Return (X, Y) of the center of cell containing provided text 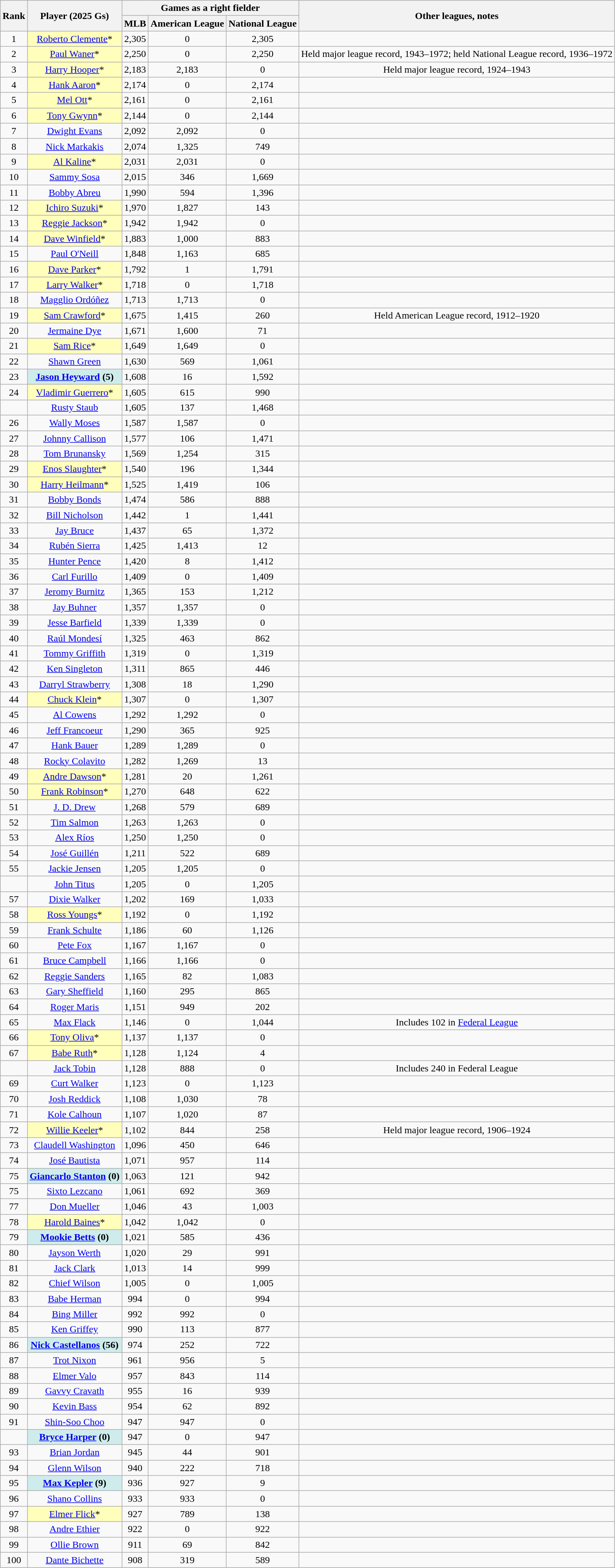
Jermaine Dye (75, 331)
585 (187, 1237)
911 (135, 1545)
Chuck Klein* (75, 700)
15 (14, 254)
945 (135, 1453)
Jay Buhner (75, 607)
47 (14, 746)
26 (14, 423)
Harold Baines* (75, 1222)
615 (187, 392)
1,608 (135, 377)
Sam Rice* (75, 346)
1,791 (262, 269)
1,669 (262, 177)
1,442 (135, 515)
Mookie Betts (0) (75, 1237)
1,083 (262, 976)
99 (14, 1545)
138 (262, 1514)
27 (14, 438)
90 (14, 1406)
1,071 (135, 1160)
955 (135, 1391)
24 (14, 392)
3 (14, 69)
1,063 (135, 1176)
369 (262, 1191)
Reggie Sanders (75, 976)
1,420 (135, 561)
74 (14, 1160)
59 (14, 930)
Chief Wilson (75, 1283)
Rusty Staub (75, 407)
National League (262, 23)
88 (14, 1375)
Tommy Griffith (75, 653)
Enos Slaughter* (75, 469)
1,437 (135, 530)
1,126 (262, 930)
Elmer Valo (75, 1375)
Jason Heyward (5) (75, 377)
1,269 (187, 761)
1,990 (135, 193)
Paul O'Neill (75, 254)
Don Mueller (75, 1207)
Darryl Strawberry (75, 684)
1,146 (135, 1022)
Bobby Abreu (75, 193)
Paul Waner* (75, 54)
862 (262, 638)
942 (262, 1176)
Roger Maris (75, 1007)
648 (187, 792)
Max Kepler (9) (75, 1483)
Al Kaline* (75, 161)
64 (14, 1007)
1,970 (135, 208)
72 (14, 1130)
93 (14, 1453)
925 (262, 730)
Alex Ríos (75, 838)
883 (262, 239)
Jesse Barfield (75, 623)
646 (262, 1145)
Babe Herman (75, 1299)
1,419 (187, 484)
José Guillén (75, 853)
1,000 (187, 239)
40 (14, 638)
31 (14, 500)
Elmer Flick* (75, 1514)
569 (187, 361)
Larry Walker* (75, 285)
Claudell Washington (75, 1145)
Includes 240 in Federal League (457, 1068)
79 (14, 1237)
843 (187, 1375)
57 (14, 899)
21 (14, 346)
1,311 (135, 669)
84 (14, 1314)
1,474 (135, 500)
1,211 (135, 853)
Jack Clark (75, 1268)
1,308 (135, 684)
Bruce Campbell (75, 961)
Rank (14, 16)
Nick Castellanos (56) (75, 1345)
J. D. Drew (75, 807)
66 (14, 1038)
1,165 (135, 976)
961 (135, 1360)
1,261 (262, 776)
Bobby Bonds (75, 500)
1,413 (187, 546)
Ken Griffey (75, 1329)
63 (14, 992)
6 (14, 115)
940 (135, 1468)
34 (14, 546)
586 (187, 500)
Giancarlo Stanton (0) (75, 1176)
94 (14, 1468)
463 (187, 638)
949 (187, 1007)
Jayson Werth (75, 1253)
1,163 (187, 254)
1,569 (135, 454)
Wally Moses (75, 423)
169 (187, 899)
100 (14, 1560)
1,202 (135, 899)
American League (187, 23)
Frank Schulte (75, 930)
19 (14, 315)
38 (14, 607)
1,468 (262, 407)
2 (14, 54)
50 (14, 792)
80 (14, 1253)
Vladimir Guerrero* (75, 392)
1,372 (262, 530)
936 (135, 1483)
Harry Heilmann* (75, 484)
436 (262, 1237)
70 (14, 1099)
54 (14, 853)
1,186 (135, 930)
52 (14, 822)
Josh Reddick (75, 1099)
Hank Bauer (75, 746)
Roberto Clemente* (75, 39)
252 (187, 1345)
Held major league record, 1943–1972; held National League record, 1936–1972 (457, 54)
Jay Bruce (75, 530)
Andre Dawson* (75, 776)
1,160 (135, 992)
Jackie Jensen (75, 868)
Sammy Sosa (75, 177)
956 (187, 1360)
295 (187, 992)
1,577 (135, 438)
Nick Markakis (75, 146)
Babe Ruth* (75, 1053)
7 (14, 131)
892 (262, 1406)
1,096 (135, 1145)
Dave Parker* (75, 269)
Gavvy Cravath (75, 1391)
Bill Nicholson (75, 515)
991 (262, 1253)
28 (14, 454)
Ichiro Suzuki* (75, 208)
30 (14, 484)
Sam Crawford* (75, 315)
1,365 (135, 592)
John Titus (75, 884)
1,630 (135, 361)
Brian Jordan (75, 1453)
1,792 (135, 269)
365 (187, 730)
37 (14, 592)
1,254 (187, 454)
1,282 (135, 761)
121 (187, 1176)
1,344 (262, 469)
Magglio Ordóñez (75, 300)
2,015 (135, 177)
1,848 (135, 254)
1,102 (135, 1130)
1,412 (262, 561)
1,030 (187, 1099)
Tom Brunansky (75, 454)
939 (262, 1391)
718 (262, 1468)
Johnny Callison (75, 438)
32 (14, 515)
2,074 (135, 146)
202 (262, 1007)
1,013 (135, 1268)
692 (187, 1191)
73 (14, 1145)
113 (187, 1329)
Willie Keeler* (75, 1130)
1,270 (135, 792)
842 (262, 1545)
Sixto Lezcano (75, 1191)
315 (262, 454)
1,281 (135, 776)
1,396 (262, 193)
Held major league record, 1906–1924 (457, 1130)
23 (14, 377)
Player (2025 Gs) (75, 16)
Kole Calhoun (75, 1114)
Tony Gwynn* (75, 115)
137 (187, 407)
Frank Robinson* (75, 792)
Bing Miller (75, 1314)
522 (187, 853)
17 (14, 285)
844 (187, 1130)
877 (262, 1329)
89 (14, 1391)
954 (135, 1406)
98 (14, 1529)
Reggie Jackson* (75, 223)
Kevin Bass (75, 1406)
53 (14, 838)
143 (262, 208)
1,600 (187, 331)
Jeromy Burnitz (75, 592)
Dante Bichette (75, 1560)
Ollie Brown (75, 1545)
Glenn Wilson (75, 1468)
Held American League record, 1912–1920 (457, 315)
749 (262, 146)
Other leagues, notes (457, 16)
450 (187, 1145)
46 (14, 730)
Dwight Evans (75, 131)
1,046 (135, 1207)
10 (14, 177)
Tony Oliva* (75, 1038)
Jack Tobin (75, 1068)
1,108 (135, 1099)
96 (14, 1499)
1,540 (135, 469)
1,124 (187, 1053)
346 (187, 177)
Gary Sheffield (75, 992)
Andre Ethier (75, 1529)
1,592 (262, 377)
48 (14, 761)
33 (14, 530)
Includes 102 in Federal League (457, 1022)
Harry Hooper* (75, 69)
908 (135, 1560)
83 (14, 1299)
1,268 (135, 807)
258 (262, 1130)
685 (262, 254)
51 (14, 807)
1,107 (135, 1114)
1,525 (135, 484)
Tim Salmon (75, 822)
Mel Ott* (75, 100)
42 (14, 669)
622 (262, 792)
81 (14, 1268)
1,212 (262, 592)
974 (135, 1345)
58 (14, 914)
67 (14, 1053)
45 (14, 715)
196 (187, 469)
1,003 (262, 1207)
85 (14, 1329)
1,021 (135, 1237)
446 (262, 669)
1,044 (262, 1022)
901 (262, 1453)
1,827 (187, 208)
95 (14, 1483)
97 (14, 1514)
999 (262, 1268)
1,033 (262, 899)
Held major league record, 1924–1943 (457, 69)
Rocky Colavito (75, 761)
Carl Furillo (75, 576)
579 (187, 807)
1,675 (135, 315)
61 (14, 961)
Ken Singleton (75, 669)
35 (14, 561)
Shin-Soo Choo (75, 1421)
91 (14, 1421)
Dave Winfield* (75, 239)
Shano Collins (75, 1499)
319 (187, 1560)
260 (262, 315)
Jeff Francoeur (75, 730)
Max Flack (75, 1022)
José Bautista (75, 1160)
789 (187, 1514)
594 (187, 193)
Ross Youngs* (75, 914)
55 (14, 868)
Shawn Green (75, 361)
1,471 (262, 438)
Games as a right fielder (211, 8)
1,883 (135, 239)
589 (262, 1560)
41 (14, 653)
Trot Nixon (75, 1360)
1,441 (262, 515)
1,151 (135, 1007)
11 (14, 193)
722 (262, 1345)
Dixie Walker (75, 899)
39 (14, 623)
Curt Walker (75, 1084)
1,671 (135, 331)
MLB (135, 23)
86 (14, 1345)
49 (14, 776)
Raúl Mondesí (75, 638)
Pete Fox (75, 945)
Al Cowens (75, 715)
22 (14, 361)
Hunter Pence (75, 561)
222 (187, 1468)
1,425 (135, 546)
Rubén Sierra (75, 546)
Bryce Harper (0) (75, 1437)
36 (14, 576)
77 (14, 1207)
1,415 (187, 315)
Hank Aaron* (75, 85)
153 (187, 592)
